Detect which cell encompasses the target text, then output its [X, Y] center coordinate. 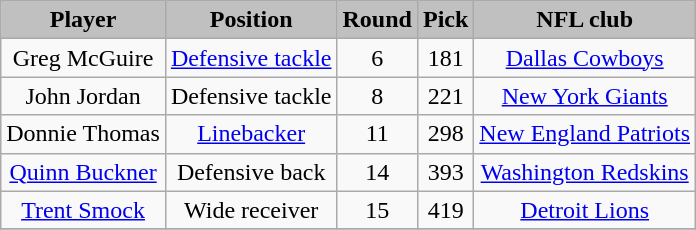
221 [445, 96]
11 [377, 134]
14 [377, 172]
8 [377, 96]
6 [377, 58]
John Jordan [84, 96]
Donnie Thomas [84, 134]
15 [377, 210]
Wide receiver [251, 210]
Linebacker [251, 134]
393 [445, 172]
New York Giants [585, 96]
NFL club [585, 20]
419 [445, 210]
Quinn Buckner [84, 172]
Round [377, 20]
Trent Smock [84, 210]
298 [445, 134]
New England Patriots [585, 134]
Dallas Cowboys [585, 58]
Defensive back [251, 172]
Washington Redskins [585, 172]
Position [251, 20]
Player [84, 20]
Pick [445, 20]
Detroit Lions [585, 210]
181 [445, 58]
Greg McGuire [84, 58]
